For the text-containing cell, return its midpoint in [X, Y] coordinate format. 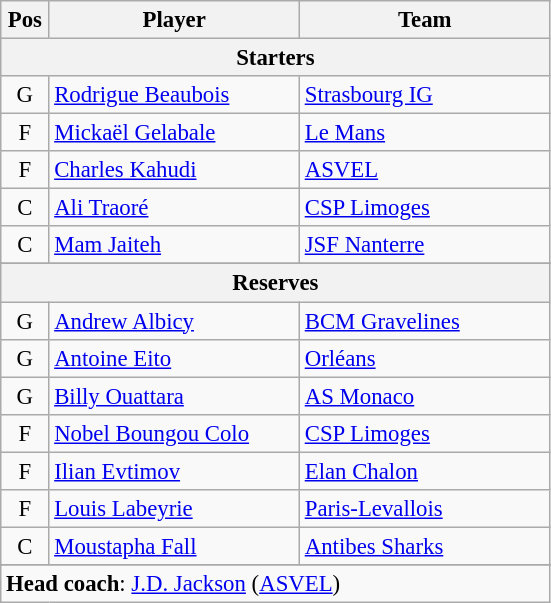
Mam Jaiteh [174, 245]
Starters [276, 58]
Orléans [424, 358]
Ilian Evtimov [174, 471]
Team [424, 20]
BCM Gravelines [424, 321]
Billy Ouattara [174, 396]
Pos [25, 20]
Louis Labeyrie [174, 509]
Charles Kahudi [174, 170]
Rodrigue Beaubois [174, 95]
Player [174, 20]
JSF Nanterre [424, 245]
Reserves [276, 283]
Paris-Levallois [424, 509]
Nobel Boungou Colo [174, 433]
AS Monaco [424, 396]
ASVEL [424, 170]
Head coach: J.D. Jackson (ASVEL) [276, 584]
Le Mans [424, 133]
Ali Traoré [174, 208]
Mickaël Gelabale [174, 133]
Strasbourg IG [424, 95]
Elan Chalon [424, 471]
Antoine Eito [174, 358]
Antibes Sharks [424, 546]
Andrew Albicy [174, 321]
Moustapha Fall [174, 546]
